Locate the cell with the specified text and output its [x, y] center coordinate. 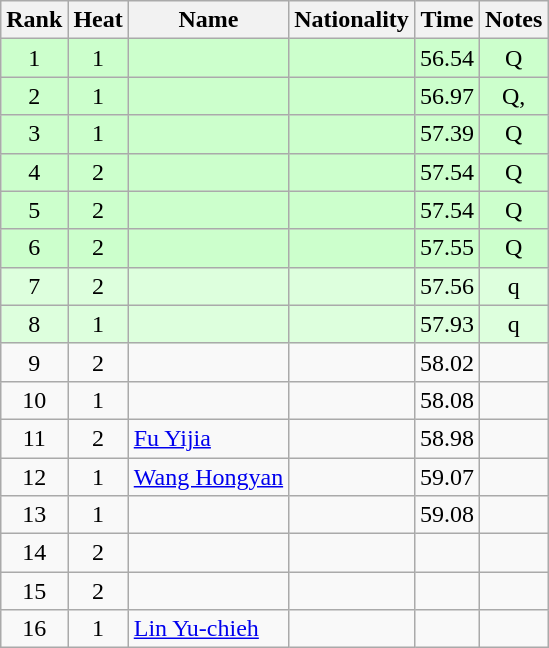
9 [34, 362]
Q, [513, 96]
59.08 [446, 515]
Heat [98, 20]
58.08 [446, 400]
3 [34, 134]
56.54 [446, 58]
57.39 [446, 134]
Lin Yu-chieh [208, 629]
10 [34, 400]
15 [34, 591]
8 [34, 324]
Wang Hongyan [208, 477]
Fu Yijia [208, 438]
Nationality [352, 20]
57.93 [446, 324]
12 [34, 477]
6 [34, 248]
57.56 [446, 286]
Notes [513, 20]
Name [208, 20]
5 [34, 210]
57.55 [446, 248]
7 [34, 286]
4 [34, 172]
Rank [34, 20]
56.97 [446, 96]
Time [446, 20]
58.02 [446, 362]
11 [34, 438]
59.07 [446, 477]
14 [34, 553]
13 [34, 515]
16 [34, 629]
58.98 [446, 438]
